Extract the (X, Y) coordinate from the center of the cell holding the provided text.  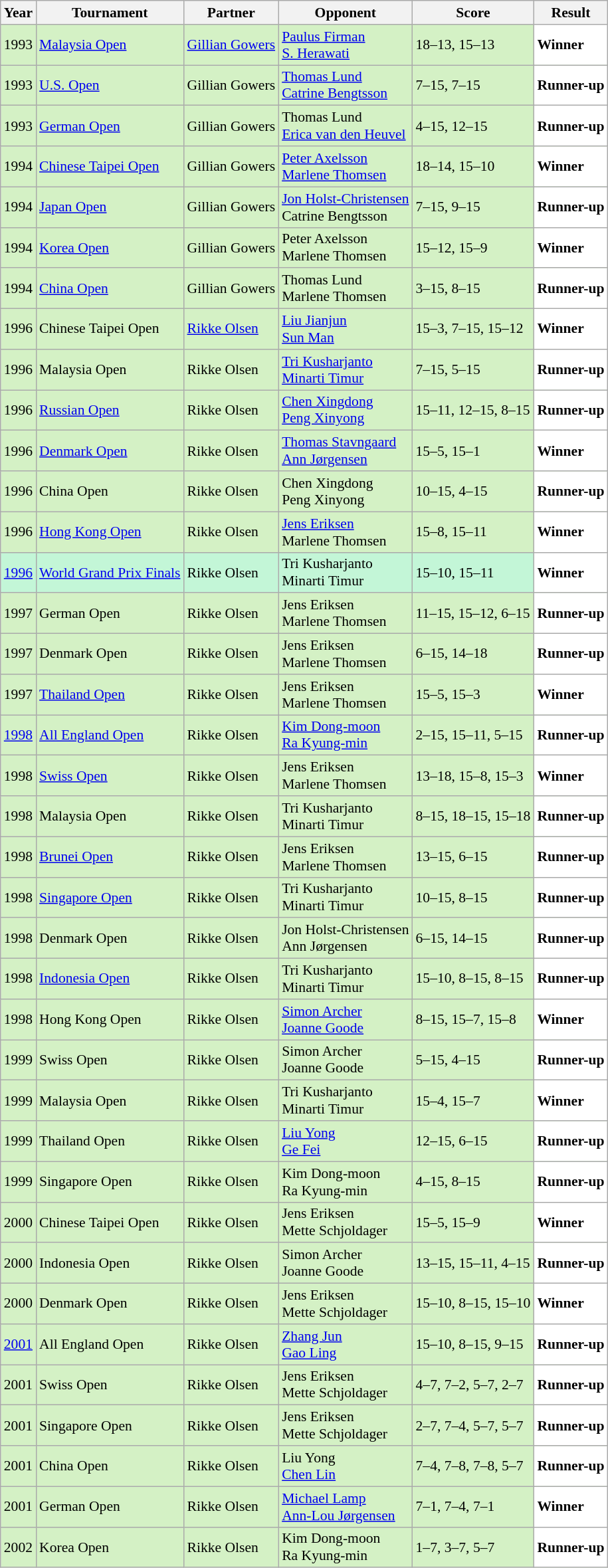
18–13, 15–13 (473, 45)
Brunei Open (110, 857)
15–5, 15–3 (473, 695)
Liu Jianjun Sun Man (346, 330)
Jon Holst-Christensen Ann Jørgensen (346, 938)
15–10, 8–15, 15–10 (473, 1304)
Liu Yong Chen Lin (346, 1466)
U.S. Open (110, 85)
Japan Open (110, 207)
Paulus Firman S. Herawati (346, 45)
Jon Holst-Christensen Catrine Bengtsson (346, 207)
Opponent (346, 13)
Tournament (110, 13)
Michael Lamp Ann-Lou Jørgensen (346, 1507)
11–15, 15–12, 6–15 (473, 614)
Thomas Lund Catrine Bengtsson (346, 85)
7–15, 5–15 (473, 369)
Zhang Jun Gao Ling (346, 1345)
12–15, 6–15 (473, 1141)
1–7, 3–7, 5–7 (473, 1547)
Score (473, 13)
Result (570, 13)
7–15, 7–15 (473, 85)
7–15, 9–15 (473, 207)
6–15, 14–15 (473, 938)
Liu Yong Ge Fei (346, 1141)
3–15, 8–15 (473, 288)
15–4, 15–7 (473, 1100)
7–1, 7–4, 7–1 (473, 1507)
13–18, 15–8, 15–3 (473, 776)
4–15, 12–15 (473, 126)
15–10, 8–15, 8–15 (473, 979)
18–14, 15–10 (473, 166)
7–4, 7–8, 7–8, 5–7 (473, 1466)
6–15, 14–18 (473, 654)
15–10, 15–11 (473, 573)
10–15, 8–15 (473, 897)
8–15, 18–15, 15–18 (473, 816)
15–10, 8–15, 9–15 (473, 1345)
13–15, 6–15 (473, 857)
Russian Open (110, 411)
5–15, 4–15 (473, 1060)
8–15, 15–7, 15–8 (473, 1019)
10–15, 4–15 (473, 492)
Year (19, 13)
15–3, 7–15, 15–12 (473, 330)
15–12, 15–9 (473, 247)
Thomas Lund Erica van den Heuvel (346, 126)
Thomas Lund Marlene Thomsen (346, 288)
4–7, 7–2, 5–7, 2–7 (473, 1385)
Thomas Stavngaard Ann Jørgensen (346, 450)
15–5, 15–1 (473, 450)
15–5, 15–9 (473, 1223)
Partner (231, 13)
4–15, 8–15 (473, 1181)
2002 (19, 1547)
2–15, 15–11, 5–15 (473, 735)
World Grand Prix Finals (110, 573)
2–7, 7–4, 5–7, 5–7 (473, 1426)
13–15, 15–11, 4–15 (473, 1264)
15–11, 12–15, 8–15 (473, 411)
15–8, 15–11 (473, 532)
